Return (x, y) of the center of cell containing provided text 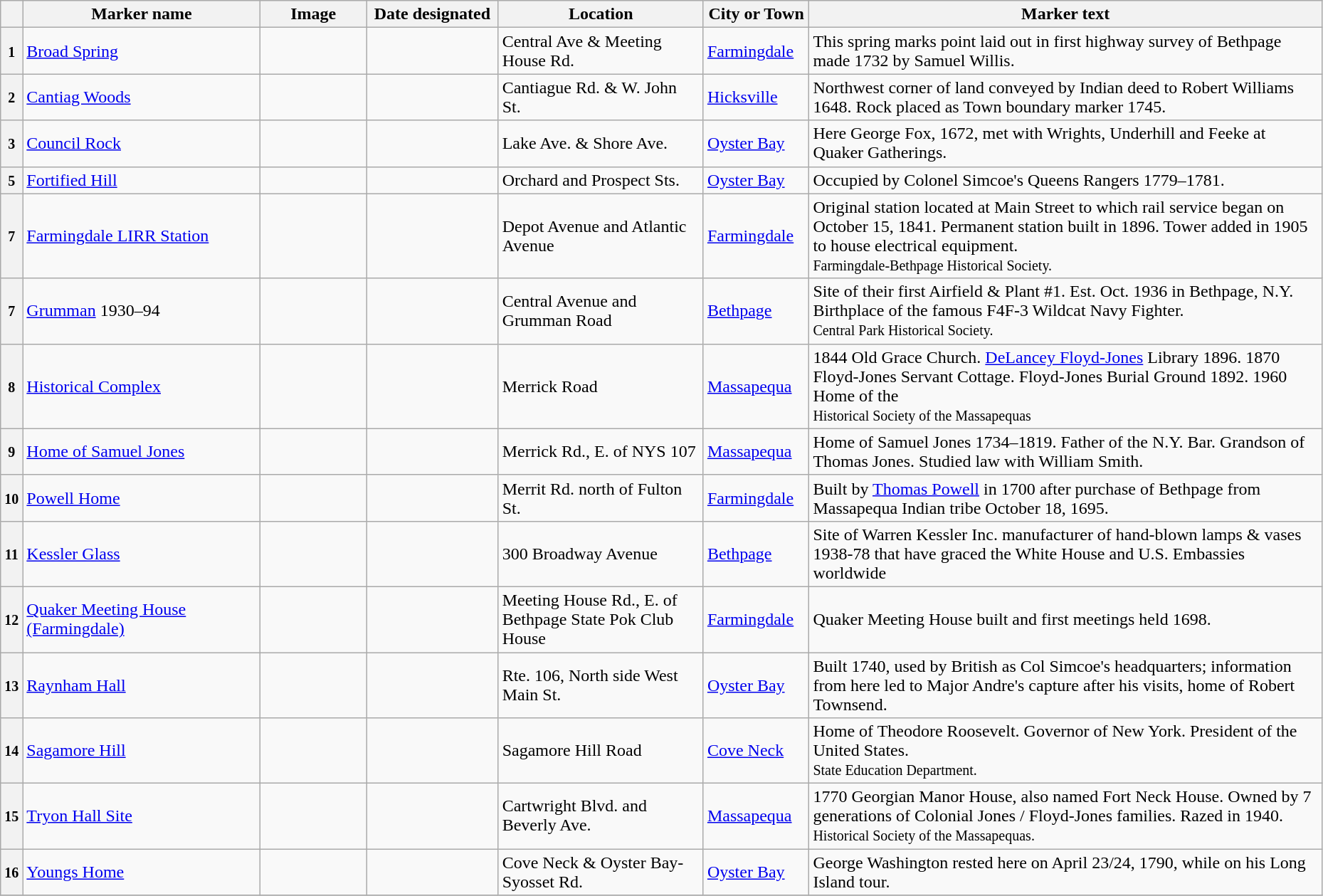
City or Town (756, 14)
Kessler Glass (142, 554)
Central Ave & Meeting House Rd. (601, 51)
Raynham Hall (142, 685)
Marker name (142, 14)
Lake Ave. & Shore Ave. (601, 144)
13 (11, 685)
8 (11, 386)
Home of Theodore Roosevelt. Governor of New York. President of the United States.State Education Department. (1065, 751)
Broad Spring (142, 51)
5 (11, 180)
Cantiag Woods (142, 97)
Image (313, 14)
Merrick Road (601, 386)
Occupied by Colonel Simcoe's Queens Rangers 1779–1781. (1065, 180)
Cartwright Blvd. and Beverly Ave. (601, 816)
1 (11, 51)
Historical Complex (142, 386)
Merrick Rd., E. of NYS 107 (601, 451)
12 (11, 619)
Tryon Hall Site (142, 816)
Location (601, 14)
Home of Samuel Jones (142, 451)
Central Avenue and Grumman Road (601, 311)
Northwest corner of land conveyed by Indian deed to Robert Williams 1648. Rock placed as Town boundary marker 1745. (1065, 97)
Grumman 1930–94 (142, 311)
Here George Fox, 1672, met with Wrights, Underhill and Feeke at Quaker Gatherings. (1065, 144)
14 (11, 751)
Cove Neck & Oyster Bay-Syosset Rd. (601, 873)
This spring marks point laid out in first highway survey of Bethpage made 1732 by Samuel Willis. (1065, 51)
Cove Neck (756, 751)
16 (11, 873)
Powell Home (142, 498)
Sagamore Hill Road (601, 751)
Orchard and Prospect Sts. (601, 180)
Rte. 106, North side West Main St. (601, 685)
11 (11, 554)
Date designated (432, 14)
10 (11, 498)
George Washington rested here on April 23/24, 1790, while on his Long Island tour. (1065, 873)
9 (11, 451)
Home of Samuel Jones 1734–1819. Father of the N.Y. Bar. Grandson of Thomas Jones. Studied law with William Smith. (1065, 451)
Quaker Meeting House built and first meetings held 1698. (1065, 619)
Farmingdale LIRR Station (142, 236)
Depot Avenue and Atlantic Avenue (601, 236)
Hicksville (756, 97)
15 (11, 816)
Site of Warren Kessler Inc. manufacturer of hand-blown lamps & vases 1938-78 that have graced the White House and U.S. Embassies worldwide (1065, 554)
Merrit Rd. north of Fulton St. (601, 498)
Meeting House Rd., E. of Bethpage State Pok Club House (601, 619)
3 (11, 144)
300 Broadway Avenue (601, 554)
Fortified Hill (142, 180)
2 (11, 97)
Youngs Home (142, 873)
Marker text (1065, 14)
Cantiague Rd. & W. John St. (601, 97)
Council Rock (142, 144)
Sagamore Hill (142, 751)
Built by Thomas Powell in 1700 after purchase of Bethpage from Massapequa Indian tribe October 18, 1695. (1065, 498)
Quaker Meeting House (Farmingdale) (142, 619)
